Return (X, Y) of the center of cell containing provided text 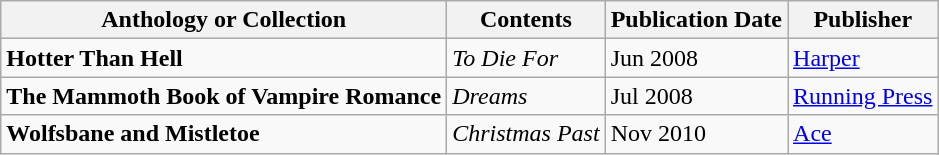
The Mammoth Book of Vampire Romance (224, 96)
Jul 2008 (696, 96)
Hotter Than Hell (224, 58)
Dreams (526, 96)
Ace (863, 134)
Jun 2008 (696, 58)
To Die For (526, 58)
Publication Date (696, 20)
Contents (526, 20)
Nov 2010 (696, 134)
Harper (863, 58)
Running Press (863, 96)
Christmas Past (526, 134)
Anthology or Collection (224, 20)
Publisher (863, 20)
Wolfsbane and Mistletoe (224, 134)
